Return the (x, y) coordinate for the center point of the cell that contains the specified text.  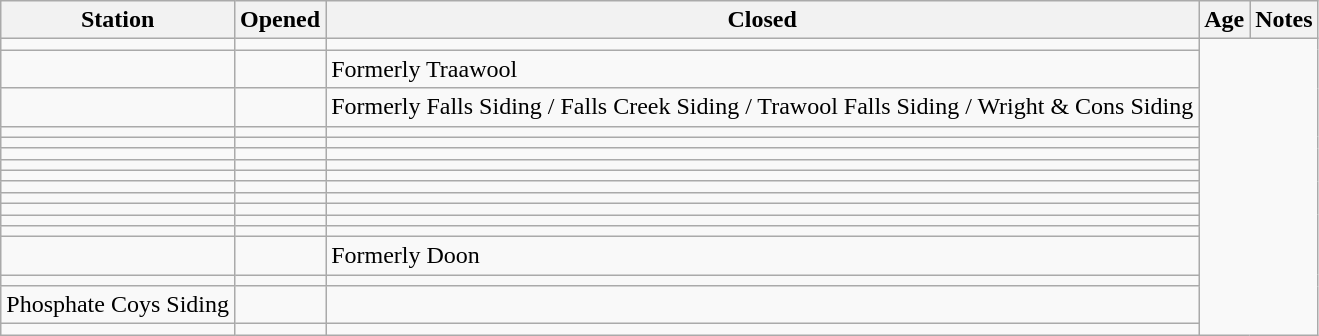
Formerly Traawool (762, 69)
Age (1224, 20)
Closed (762, 20)
Formerly Doon (762, 256)
Phosphate Coys Siding (118, 305)
Notes (1284, 20)
Opened (280, 20)
Station (118, 20)
Formerly Falls Siding / Falls Creek Siding / Trawool Falls Siding / Wright & Cons Siding (762, 107)
